Capture the cell that displays the provided text and extract its (X, Y) central coordinate. 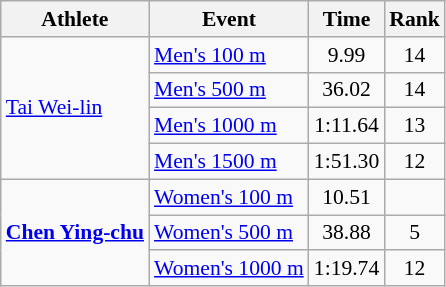
Men's 500 m (229, 90)
Chen Ying-chu (75, 232)
5 (414, 233)
13 (414, 126)
Athlete (75, 19)
Men's 1500 m (229, 162)
Time (346, 19)
1:19.74 (346, 269)
1:11.64 (346, 126)
Tai Wei-lin (75, 108)
1:51.30 (346, 162)
Rank (414, 19)
Men's 1000 m (229, 126)
Women's 100 m (229, 197)
36.02 (346, 90)
Women's 1000 m (229, 269)
Event (229, 19)
9.99 (346, 55)
Men's 100 m (229, 55)
38.88 (346, 233)
10.51 (346, 197)
Women's 500 m (229, 233)
